Return the (x, y) coordinate for the center point of the cell that contains the specified text.  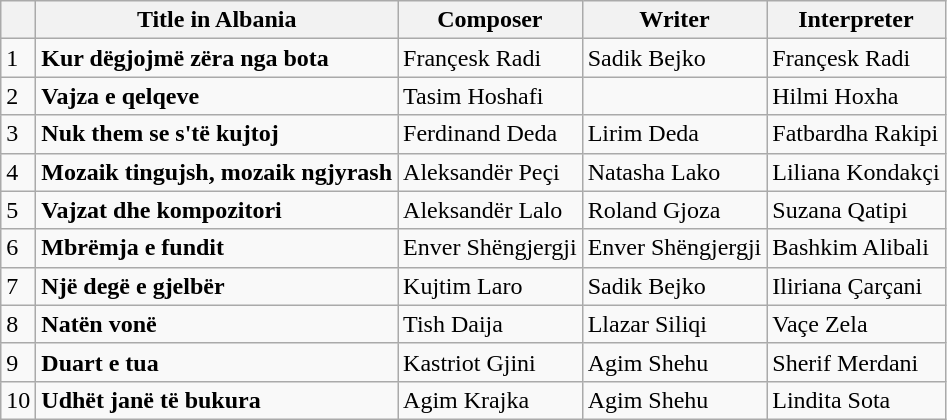
Aleksandër Peçi (490, 172)
7 (18, 286)
2 (18, 96)
Title in Albania (217, 20)
5 (18, 210)
Hilmi Hoxha (856, 96)
Nuk them se s'të kujtoj (217, 134)
Mbrëmja e fundit (217, 248)
Suzana Qatipi (856, 210)
Kujtim Laro (490, 286)
Fatbardha Rakipi (856, 134)
Llazar Siliqi (674, 324)
Vaçe Zela (856, 324)
Duart e tua (217, 362)
Tish Daija (490, 324)
Udhët janë të bukura (217, 400)
Liliana Kondakçi (856, 172)
Natasha Lako (674, 172)
Sherif Merdani (856, 362)
Tasim Hoshafi (490, 96)
6 (18, 248)
Composer (490, 20)
Ferdinand Deda (490, 134)
Një degë e gjelbër (217, 286)
Interpreter (856, 20)
Kastriot Gjini (490, 362)
Lirim Deda (674, 134)
Kur dëgjojmë zëra nga bota (217, 58)
3 (18, 134)
10 (18, 400)
Agim Krajka (490, 400)
4 (18, 172)
8 (18, 324)
Vajzat dhe kompozitori (217, 210)
Mozaik tingujsh, mozaik ngjyrash (217, 172)
Vajza e qelqeve (217, 96)
Lindita Sota (856, 400)
Aleksandër Lalo (490, 210)
1 (18, 58)
Bashkim Alibali (856, 248)
Natën vonë (217, 324)
Roland Gjoza (674, 210)
Iliriana Çarçani (856, 286)
9 (18, 362)
Writer (674, 20)
